Pinpoint the cell where the given text exists, returning its [X, Y] midpoint coordinate. 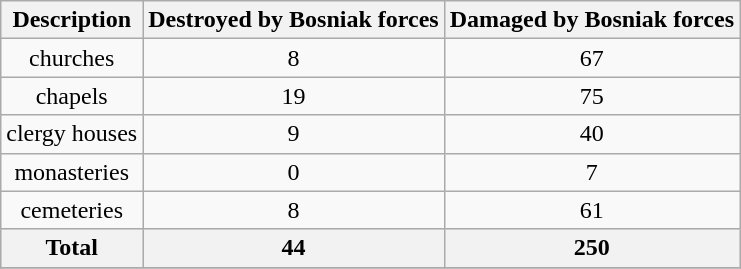
Description [72, 20]
churches [72, 58]
19 [294, 96]
clergy houses [72, 134]
Total [72, 248]
44 [294, 248]
Destroyed by Bosniak forces [294, 20]
0 [294, 172]
7 [592, 172]
cemeteries [72, 210]
Damaged by Bosniak forces [592, 20]
9 [294, 134]
75 [592, 96]
67 [592, 58]
40 [592, 134]
61 [592, 210]
monasteries [72, 172]
250 [592, 248]
chapels [72, 96]
